Output the (X, Y) coordinate of the center of the cell containing the given text.  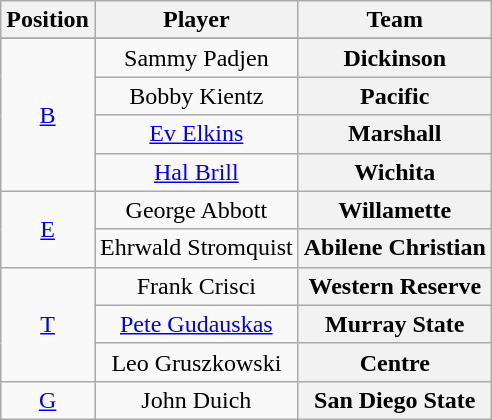
Player (196, 20)
Western Reserve (394, 286)
George Abbott (196, 210)
Willamette (394, 210)
Centre (394, 362)
Pacific (394, 96)
Dickinson (394, 58)
Marshall (394, 134)
Murray State (394, 324)
Wichita (394, 172)
Bobby Kientz (196, 96)
B (48, 115)
T (48, 324)
Team (394, 20)
Frank Crisci (196, 286)
San Diego State (394, 400)
Position (48, 20)
G (48, 400)
Pete Gudauskas (196, 324)
Hal Brill (196, 172)
John Duich (196, 400)
Sammy Padjen (196, 58)
Ev Elkins (196, 134)
E (48, 229)
Ehrwald Stromquist (196, 248)
Leo Gruszkowski (196, 362)
Abilene Christian (394, 248)
